Identify which cell holds the provided text, then report its (x, y) central coordinate. 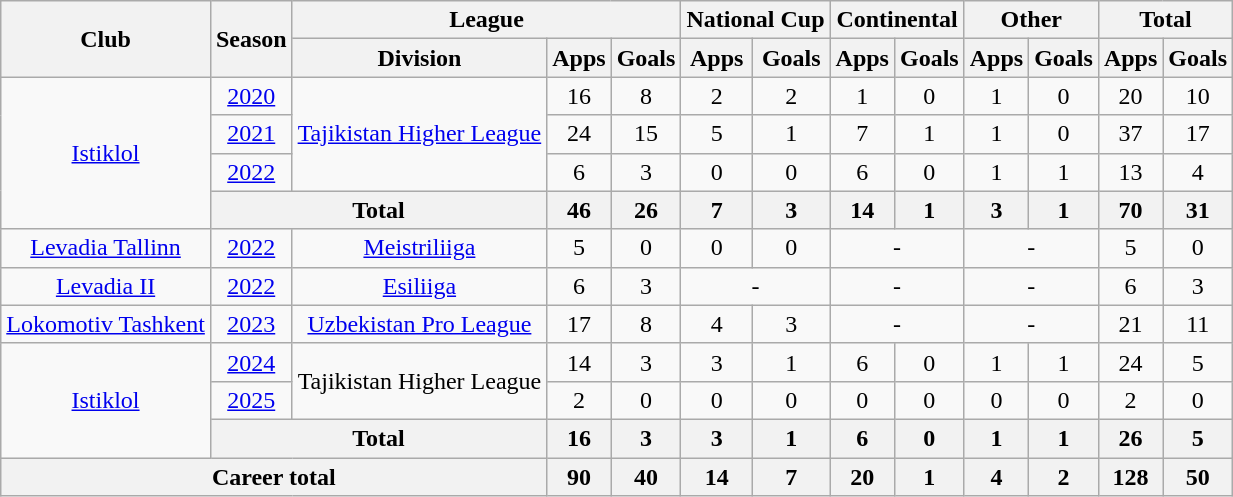
37 (1130, 134)
Other (1031, 20)
Levadia Tallinn (106, 248)
50 (1198, 477)
Meistriliiga (420, 248)
2020 (251, 96)
Career total (274, 477)
21 (1130, 324)
2024 (251, 362)
2023 (251, 324)
31 (1198, 210)
90 (579, 477)
Levadia II (106, 286)
Continental (897, 20)
Division (420, 58)
13 (1130, 172)
70 (1130, 210)
Uzbekistan Pro League (420, 324)
40 (646, 477)
Club (106, 39)
Lokomotiv Tashkent (106, 324)
Esiliiga (420, 286)
11 (1198, 324)
2025 (251, 400)
2021 (251, 134)
Season (251, 39)
National Cup (756, 20)
15 (646, 134)
46 (579, 210)
128 (1130, 477)
League (486, 20)
10 (1198, 96)
